Find where the given text appears and provide that cell's center as [X, Y] coordinate. 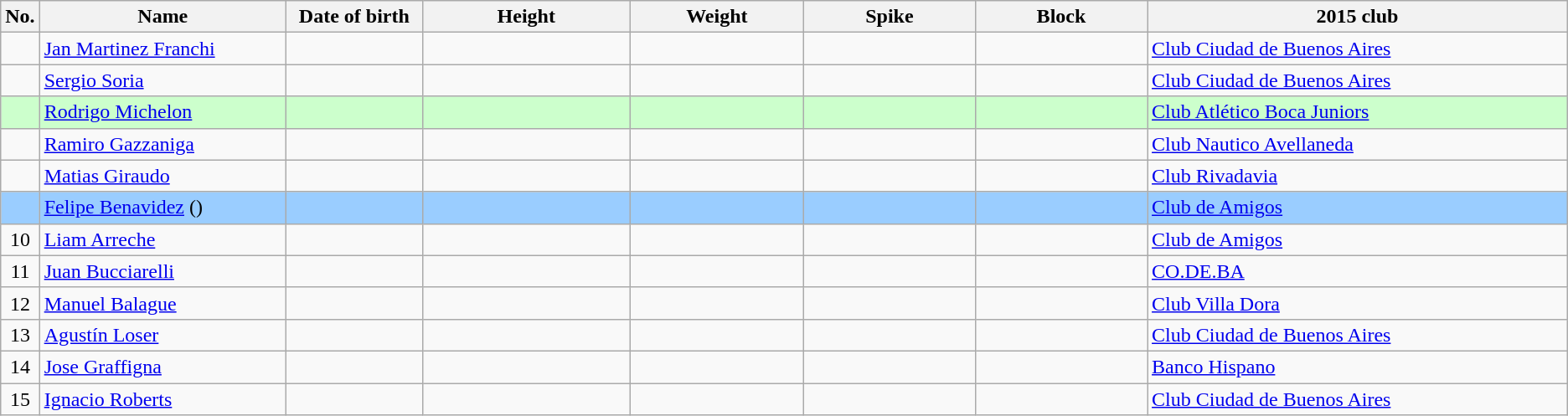
Name [162, 17]
13 [20, 335]
Weight [717, 17]
12 [20, 303]
Club Nautico Avellaneda [1358, 144]
Jan Martinez Franchi [162, 49]
Ignacio Roberts [162, 399]
Date of birth [353, 17]
Block [1060, 17]
Juan Bucciarelli [162, 271]
Rodrigo Michelon [162, 112]
Banco Hispano [1358, 367]
Agustín Loser [162, 335]
Height [526, 17]
Spike [890, 17]
Felipe Benavidez () [162, 208]
Ramiro Gazzaniga [162, 144]
Club Villa Dora [1358, 303]
Jose Graffigna [162, 367]
CO.DE.BA [1358, 271]
Manuel Balague [162, 303]
No. [20, 17]
Matias Giraudo [162, 176]
2015 club [1358, 17]
Club Rivadavia [1358, 176]
14 [20, 367]
15 [20, 399]
10 [20, 239]
Club Atlético Boca Juniors [1358, 112]
Liam Arreche [162, 239]
Sergio Soria [162, 80]
11 [20, 271]
